Provide the [x, y] coordinate of the cell's center where the given text is located.  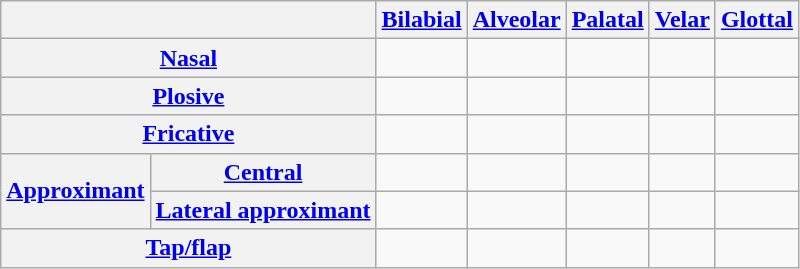
Bilabial [422, 20]
Palatal [608, 20]
Approximant [76, 191]
Tap/flap [188, 248]
Alveolar [516, 20]
Glottal [756, 20]
Fricative [188, 134]
Lateral approximant [263, 210]
Nasal [188, 58]
Velar [682, 20]
Central [263, 172]
Plosive [188, 96]
